Provide the [x, y] coordinate of the cell's center where the given text is located.  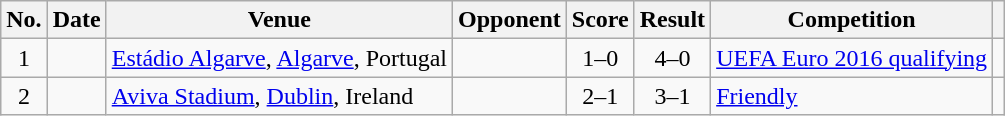
2 [24, 96]
Venue [279, 20]
2–1 [600, 96]
Friendly [852, 96]
Date [76, 20]
UEFA Euro 2016 qualifying [852, 58]
No. [24, 20]
3–1 [672, 96]
1 [24, 58]
Opponent [510, 20]
Estádio Algarve, Algarve, Portugal [279, 58]
Competition [852, 20]
Aviva Stadium, Dublin, Ireland [279, 96]
4–0 [672, 58]
Result [672, 20]
Score [600, 20]
1–0 [600, 58]
